Search for the cell housing the specified text and yield its [x, y] center coordinate. 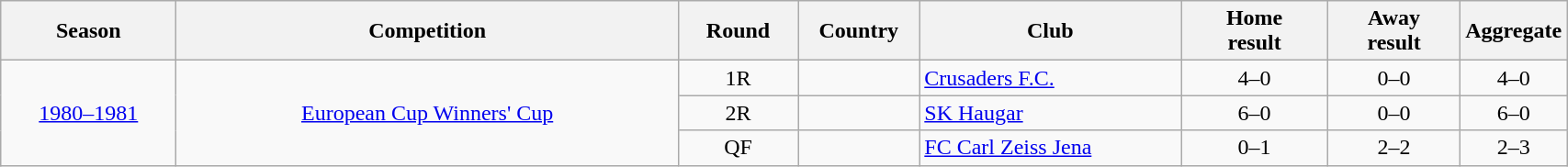
Club [1051, 31]
Season [88, 31]
1R [738, 78]
Crusaders F.C. [1051, 78]
Homeresult [1255, 31]
2R [738, 113]
2–2 [1393, 148]
2–3 [1514, 148]
FC Carl Zeiss Jena [1051, 148]
SK Haugar [1051, 113]
QF [738, 148]
0–1 [1255, 148]
1980–1981 [88, 113]
European Cup Winners' Cup [428, 113]
Country [859, 31]
Aggregate [1514, 31]
Round [738, 31]
Competition [428, 31]
Awayresult [1393, 31]
